Output the [x, y] coordinate of the center of the cell containing the given text.  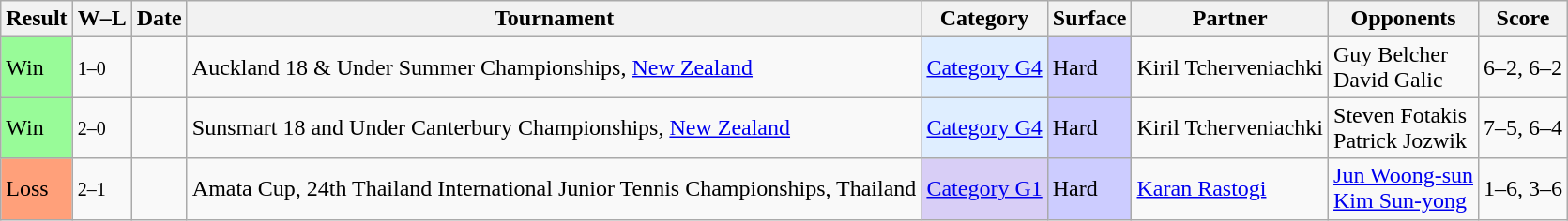
Steven Fotakis Patrick Jozwik [1404, 127]
Category G1 [984, 189]
Result [37, 19]
1–0 [101, 67]
Score [1524, 19]
Partner [1230, 19]
Karan Rastogi [1230, 189]
7–5, 6–4 [1524, 127]
Surface [1089, 19]
2–0 [101, 127]
Category [984, 19]
Tournament [554, 19]
Amata Cup, 24th Thailand International Junior Tennis Championships, Thailand [554, 189]
Jun Woong-sun Kim Sun-yong [1404, 189]
6–2, 6–2 [1524, 67]
Opponents [1404, 19]
Guy Belcher David Galic [1404, 67]
W–L [101, 19]
Auckland 18 & Under Summer Championships, New Zealand [554, 67]
Sunsmart 18 and Under Canterbury Championships, New Zealand [554, 127]
Date [160, 19]
1–6, 3–6 [1524, 189]
2–1 [101, 189]
Loss [37, 189]
